Capture the cell that displays the provided text and extract its [X, Y] central coordinate. 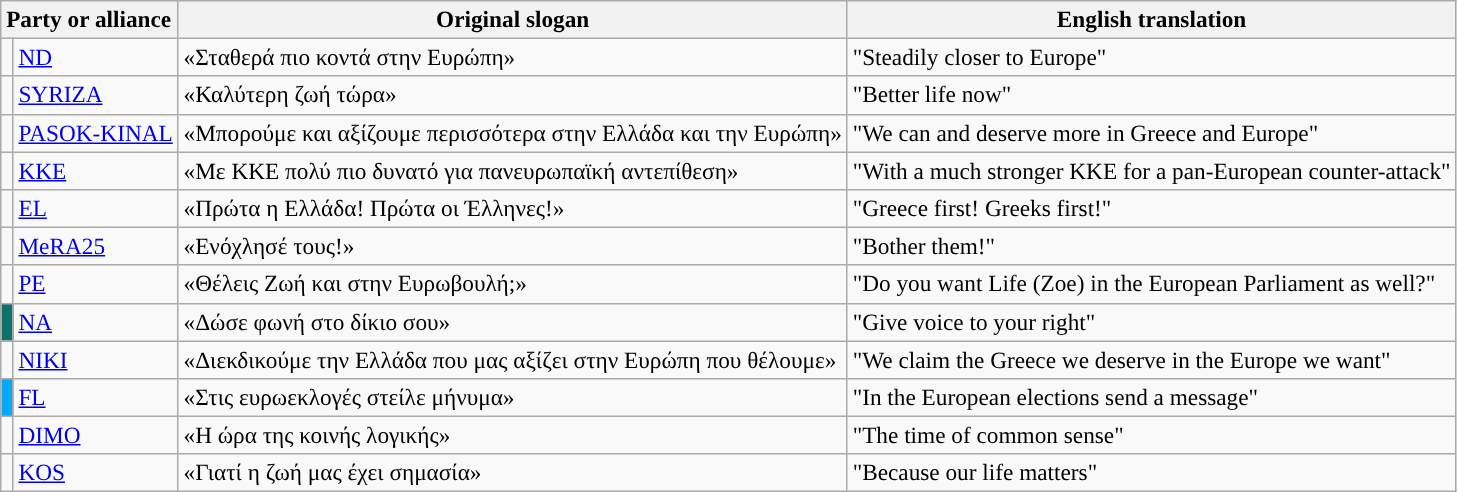
«Με ΚΚΕ πολύ πιο δυνατό για πανευρωπαϊκή αντεπίθεση» [512, 170]
PASOK-KINAL [96, 133]
«Σταθερά πιο κοντά στην Ευρώπη» [512, 57]
«Καλύτερη ζωή τώρα» [512, 95]
SYRIZA [96, 95]
«Μπορούμε και αξίζουμε περισσότερα στην Ελλάδα και την Ευρώπη» [512, 133]
FL [96, 397]
PE [96, 284]
EL [96, 208]
"Do you want Life (Zoe) in the European Parliament as well?" [1152, 284]
NIKI [96, 359]
«Γιατί η ζωή μας έχει σημασία» [512, 473]
"We can and deserve more in Greece and Europe" [1152, 133]
"Because our life matters" [1152, 473]
"Greece first! Greeks first!" [1152, 208]
NA [96, 322]
MeRA25 [96, 246]
"Bother them!" [1152, 246]
"Give voice to your right" [1152, 322]
DIMO [96, 435]
Party or alliance [90, 19]
"Steadily closer to Europe" [1152, 57]
«Ενόχλησέ τους!» [512, 246]
«Πρώτα η Ελλάδα! Πρώτα οι Έλληνες!» [512, 208]
«Στις ευρωεκλογές στείλε μήνυμα» [512, 397]
Original slogan [512, 19]
KKE [96, 170]
"Better life now" [1152, 95]
«Διεκδικούμε την Ελλάδα που μας αξίζει στην Ευρώπη που θέλουμε» [512, 359]
"In the European elections send a message" [1152, 397]
«Η ώρα της κοινής λογικής» [512, 435]
"The time of common sense" [1152, 435]
"With a much stronger KKE for a pan-European counter-attack" [1152, 170]
KOS [96, 473]
ND [96, 57]
«Δώσε φωνή στο δίκιο σου» [512, 322]
«Θέλεις Ζωή και στην Ευρωβουλή;» [512, 284]
"We claim the Greece we deserve in the Europe we want" [1152, 359]
English translation [1152, 19]
